Capture the cell that displays the provided text and extract its [x, y] central coordinate. 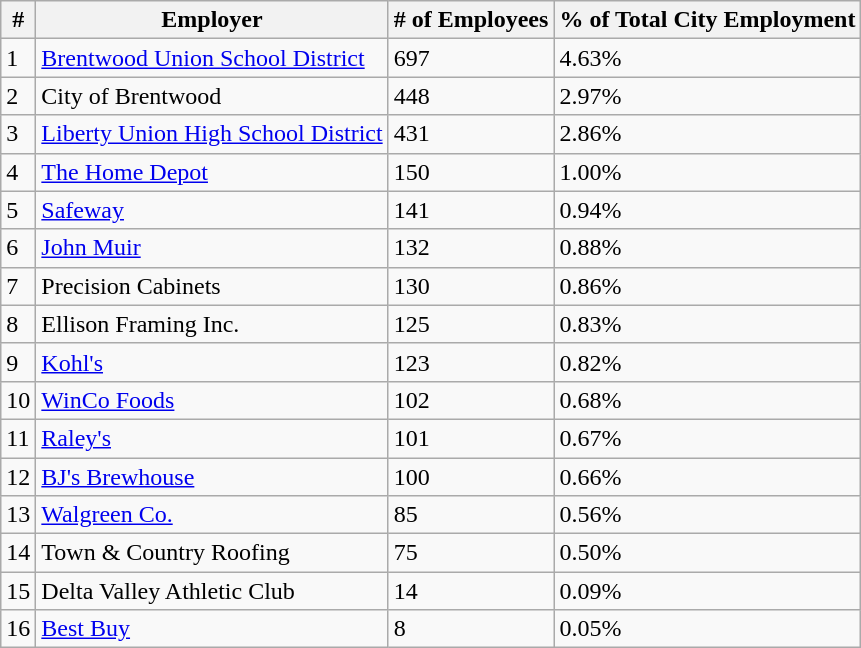
Walgreen Co. [212, 515]
% of Total City Employment [708, 20]
85 [471, 515]
Brentwood Union School District [212, 58]
Safeway [212, 210]
5 [18, 210]
WinCo Foods [212, 400]
2.97% [708, 96]
75 [471, 553]
0.86% [708, 286]
0.05% [708, 629]
4 [18, 172]
2 [18, 96]
The Home Depot [212, 172]
0.66% [708, 477]
0.68% [708, 400]
1.00% [708, 172]
# of Employees [471, 20]
# [18, 20]
John Muir [212, 248]
Best Buy [212, 629]
15 [18, 591]
697 [471, 58]
10 [18, 400]
BJ's Brewhouse [212, 477]
Employer [212, 20]
0.94% [708, 210]
11 [18, 438]
2.86% [708, 134]
0.88% [708, 248]
Delta Valley Athletic Club [212, 591]
100 [471, 477]
Raley's [212, 438]
0.67% [708, 438]
0.50% [708, 553]
7 [18, 286]
101 [471, 438]
132 [471, 248]
102 [471, 400]
141 [471, 210]
0.56% [708, 515]
123 [471, 362]
150 [471, 172]
130 [471, 286]
4.63% [708, 58]
9 [18, 362]
1 [18, 58]
Town & Country Roofing [212, 553]
125 [471, 324]
3 [18, 134]
16 [18, 629]
0.09% [708, 591]
448 [471, 96]
0.83% [708, 324]
Ellison Framing Inc. [212, 324]
0.82% [708, 362]
13 [18, 515]
12 [18, 477]
City of Brentwood [212, 96]
431 [471, 134]
Liberty Union High School District [212, 134]
Precision Cabinets [212, 286]
6 [18, 248]
Kohl's [212, 362]
